Output the [x, y] coordinate of the center of the cell containing the given text.  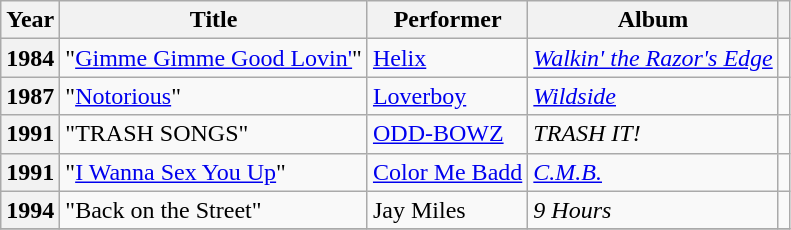
1984 [30, 58]
Wildside [653, 96]
Color Me Badd [447, 172]
TRASH IT! [653, 134]
"Gimme Gimme Good Lovin'" [214, 58]
Year [30, 20]
1987 [30, 96]
"TRASH SONGS" [214, 134]
Helix [447, 58]
"Back on the Street" [214, 210]
1994 [30, 210]
Performer [447, 20]
ODD-BOWZ [447, 134]
Title [214, 20]
Loverboy [447, 96]
Album [653, 20]
Jay Miles [447, 210]
9 Hours [653, 210]
Walkin' the Razor's Edge [653, 58]
"Notorious" [214, 96]
C.M.B. [653, 172]
"I Wanna Sex You Up" [214, 172]
